Locate the cell with the specified text and output its (X, Y) center coordinate. 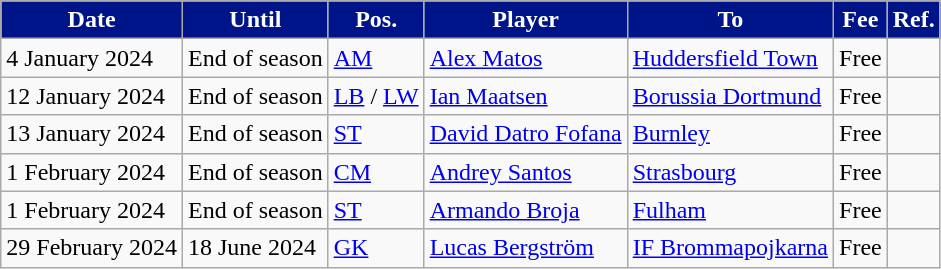
Strasbourg (730, 172)
Ian Maatsen (526, 96)
Borussia Dortmund (730, 96)
Player (526, 20)
Until (255, 20)
To (730, 20)
Fee (861, 20)
Pos. (376, 20)
Fulham (730, 210)
Date (92, 20)
Huddersfield Town (730, 58)
Burnley (730, 134)
18 June 2024 (255, 248)
LB / LW (376, 96)
AM (376, 58)
13 January 2024 (92, 134)
Ref. (914, 20)
Andrey Santos (526, 172)
IF Brommapojkarna (730, 248)
12 January 2024 (92, 96)
Alex Matos (526, 58)
David Datro Fofana (526, 134)
4 January 2024 (92, 58)
CM (376, 172)
GK (376, 248)
Armando Broja (526, 210)
Lucas Bergström (526, 248)
29 February 2024 (92, 248)
